Search for the cell housing the specified text and yield its [x, y] center coordinate. 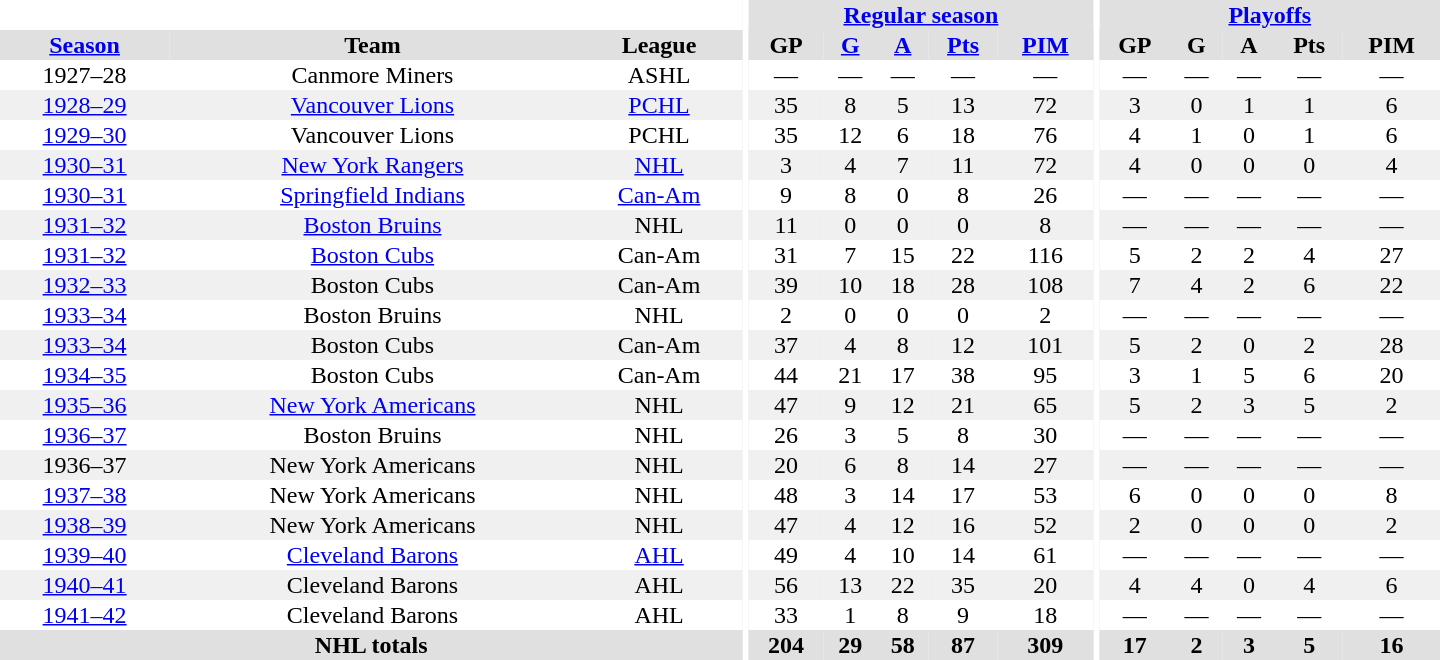
Regular season [920, 15]
NHL totals [371, 645]
1932–33 [84, 285]
53 [1046, 495]
15 [903, 255]
39 [786, 285]
65 [1046, 405]
58 [903, 645]
44 [786, 375]
38 [963, 375]
Canmore Miners [372, 75]
1935–36 [84, 405]
30 [1046, 435]
Playoffs [1270, 15]
76 [1046, 135]
49 [786, 555]
1940–41 [84, 585]
37 [786, 345]
48 [786, 495]
52 [1046, 525]
61 [1046, 555]
1939–40 [84, 555]
56 [786, 585]
1929–30 [84, 135]
1928–29 [84, 105]
95 [1046, 375]
League [660, 45]
New York Rangers [372, 165]
Season [84, 45]
116 [1046, 255]
1927–28 [84, 75]
ASHL [660, 75]
1941–42 [84, 615]
31 [786, 255]
1934–35 [84, 375]
204 [786, 645]
1937–38 [84, 495]
Team [372, 45]
101 [1046, 345]
309 [1046, 645]
1938–39 [84, 525]
29 [850, 645]
87 [963, 645]
108 [1046, 285]
33 [786, 615]
Springfield Indians [372, 195]
